For the text-containing cell, return its midpoint in (x, y) coordinate format. 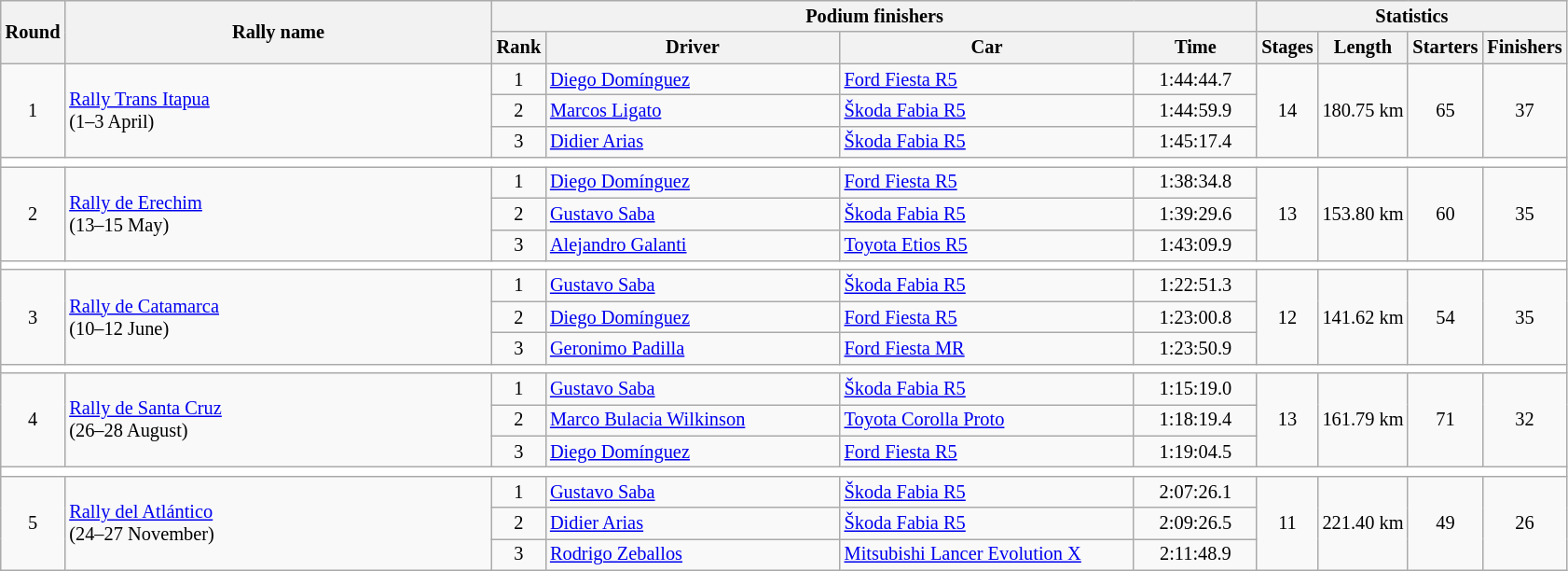
Toyota Corolla Proto (987, 420)
Geronimo Padilla (693, 348)
161.79 km (1363, 420)
12 (1286, 317)
1:18:19.4 (1195, 420)
Alejandro Galanti (693, 245)
1:23:00.8 (1195, 317)
Ford Fiesta MR (987, 348)
Length (1363, 48)
54 (1445, 317)
Toyota Etios R5 (987, 245)
Marco Bulacia Wilkinson (693, 420)
Car (987, 48)
Rally del Atlántico(24–27 November) (278, 522)
Rodrigo Zeballos (693, 554)
37 (1524, 110)
26 (1524, 522)
1:44:44.7 (1195, 79)
4 (34, 420)
14 (1286, 110)
1:43:09.9 (1195, 245)
Finishers (1524, 48)
1:45:17.4 (1195, 142)
Rank (518, 48)
Driver (693, 48)
1:22:51.3 (1195, 285)
Stages (1286, 48)
Starters (1445, 48)
Mitsubishi Lancer Evolution X (987, 554)
1:44:59.9 (1195, 110)
Podium finishers (874, 16)
49 (1445, 522)
Rally de Erechim(13–15 May) (278, 213)
Rally de Santa Cruz(26–28 August) (278, 420)
71 (1445, 420)
1:19:04.5 (1195, 452)
141.62 km (1363, 317)
2:11:48.9 (1195, 554)
32 (1524, 420)
2:07:26.1 (1195, 492)
60 (1445, 213)
221.40 km (1363, 522)
1:38:34.8 (1195, 182)
1:23:50.9 (1195, 348)
2:09:26.5 (1195, 523)
Round (34, 32)
Rally de Catamarca(10–12 June) (278, 317)
5 (34, 522)
1:39:29.6 (1195, 214)
65 (1445, 110)
1:15:19.0 (1195, 389)
153.80 km (1363, 213)
Time (1195, 48)
11 (1286, 522)
Marcos Ligato (693, 110)
Statistics (1411, 16)
Rally Trans Itapua(1–3 April) (278, 110)
Rally name (278, 32)
180.75 km (1363, 110)
